Pinpoint the cell where the given text exists, returning its [x, y] midpoint coordinate. 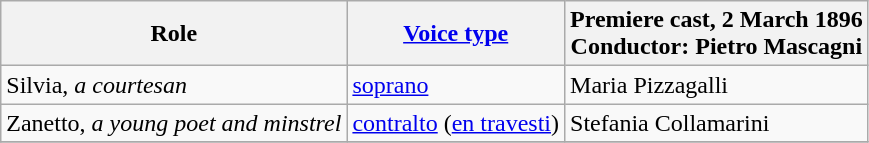
Zanetto, a young poet and minstrel [174, 123]
Voice type [456, 34]
Stefania Collamarini [717, 123]
Role [174, 34]
Premiere cast, 2 March 1896Conductor: Pietro Mascagni [717, 34]
contralto (en travesti) [456, 123]
Maria Pizzagalli [717, 85]
Silvia, a courtesan [174, 85]
soprano [456, 85]
